Return the [X, Y] coordinate for the center point of the cell that contains the specified text.  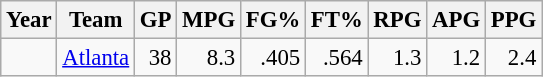
APG [456, 20]
38 [156, 58]
RPG [398, 20]
Year [29, 20]
Atlanta [96, 58]
FT% [338, 20]
MPG [209, 20]
1.2 [456, 58]
.564 [338, 58]
8.3 [209, 58]
.405 [274, 58]
1.3 [398, 58]
PPG [513, 20]
FG% [274, 20]
GP [156, 20]
Team [96, 20]
2.4 [513, 58]
